Extract the [x, y] coordinate from the center of the cell holding the provided text.  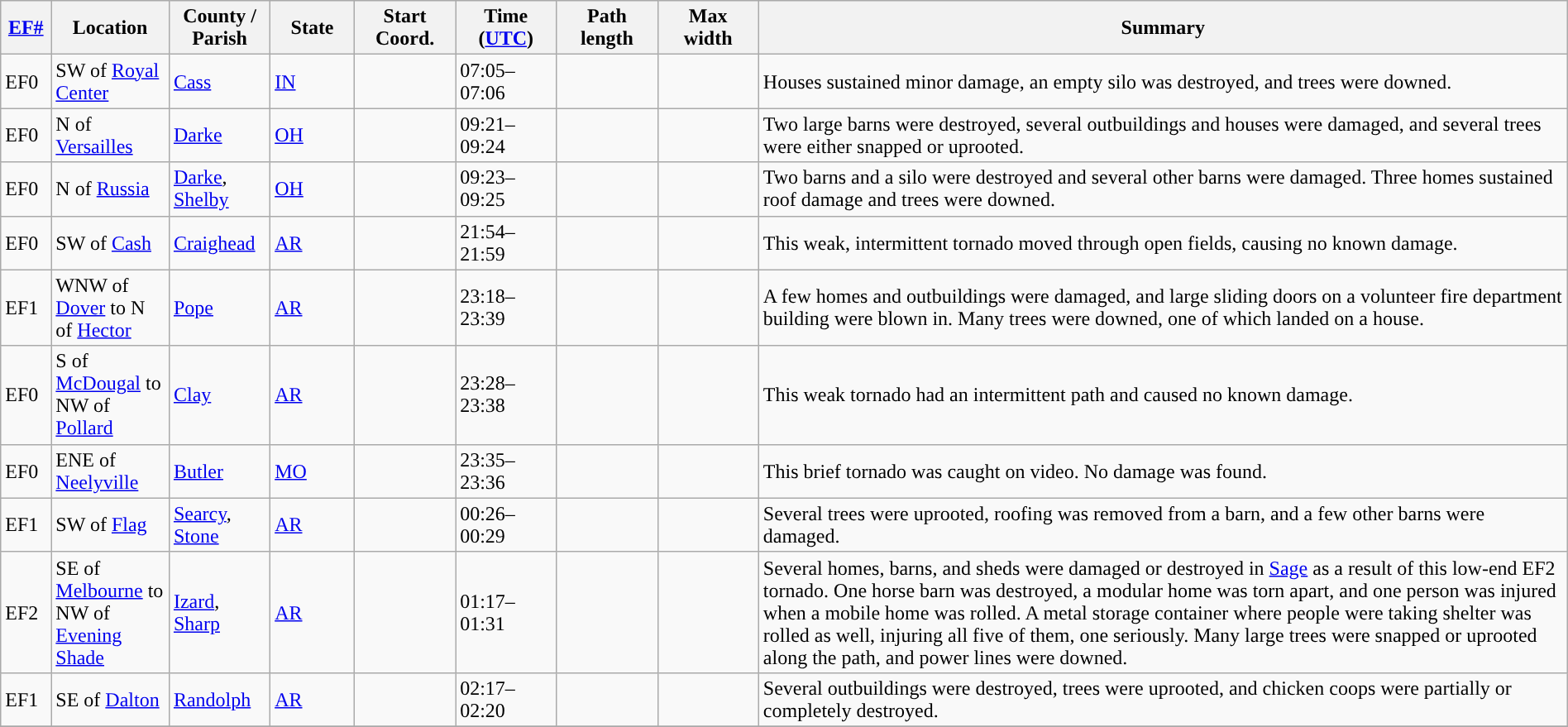
S of McDougal to NW of Pollard [111, 395]
Max width [708, 28]
Path length [607, 28]
Craighead [219, 243]
09:21–09:24 [506, 136]
SE of Dalton [111, 700]
23:35–23:36 [506, 471]
Location [111, 28]
SW of Cash [111, 243]
Clay [219, 395]
This weak tornado had an intermittent path and caused no known damage. [1163, 395]
00:26–00:29 [506, 524]
SW of Flag [111, 524]
Cass [219, 81]
WNW of Dover to N of Hector [111, 308]
EF# [26, 28]
Darke, Shelby [219, 189]
Darke [219, 136]
Searcy, Stone [219, 524]
Time (UTC) [506, 28]
09:23–09:25 [506, 189]
N of Russia [111, 189]
Two barns and a silo were destroyed and several other barns were damaged. Three homes sustained roof damage and trees were downed. [1163, 189]
Butler [219, 471]
This brief tornado was caught on video. No damage was found. [1163, 471]
ENE of Neelyville [111, 471]
Start Coord. [404, 28]
21:54–21:59 [506, 243]
23:28–23:38 [506, 395]
SW of Royal Center [111, 81]
Izard, Sharp [219, 612]
Pope [219, 308]
MO [313, 471]
County / Parish [219, 28]
01:17–01:31 [506, 612]
IN [313, 81]
Randolph [219, 700]
SE of Melbourne to NW of Evening Shade [111, 612]
07:05–07:06 [506, 81]
State [313, 28]
EF2 [26, 612]
N of Versailles [111, 136]
02:17–02:20 [506, 700]
23:18–23:39 [506, 308]
Several trees were uprooted, roofing was removed from a barn, and a few other barns were damaged. [1163, 524]
Several outbuildings were destroyed, trees were uprooted, and chicken coops were partially or completely destroyed. [1163, 700]
This weak, intermittent tornado moved through open fields, causing no known damage. [1163, 243]
Two large barns were destroyed, several outbuildings and houses were damaged, and several trees were either snapped or uprooted. [1163, 136]
Summary [1163, 28]
Houses sustained minor damage, an empty silo was destroyed, and trees were downed. [1163, 81]
